Extract the (x, y) coordinate from the center of the cell holding the provided text.  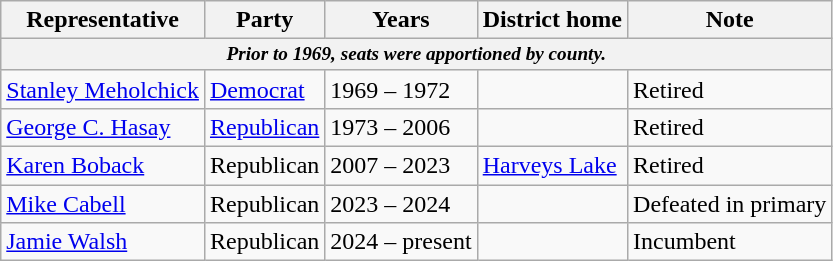
1973 – 2006 (401, 128)
District home (552, 20)
Note (730, 20)
2007 – 2023 (401, 166)
Harveys Lake (552, 166)
Defeated in primary (730, 204)
1969 – 1972 (401, 89)
Mike Cabell (103, 204)
Jamie Walsh (103, 242)
2024 – present (401, 242)
Karen Boback (103, 166)
Incumbent (730, 242)
Prior to 1969, seats were apportioned by county. (416, 55)
2023 – 2024 (401, 204)
Democrat (264, 89)
Representative (103, 20)
Years (401, 20)
Party (264, 20)
George C. Hasay (103, 128)
Stanley Meholchick (103, 89)
